Output the (x, y) coordinate of the center of the cell containing the given text.  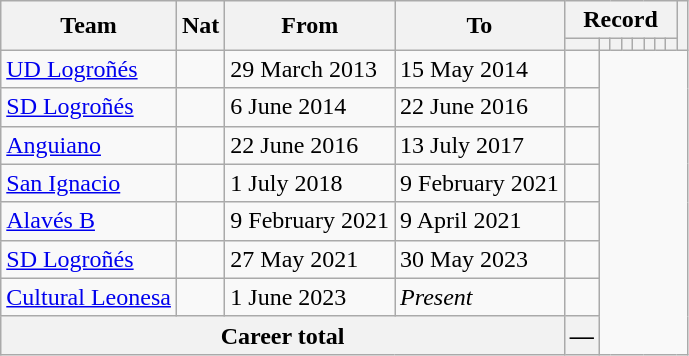
San Ignacio (89, 183)
UD Logroñés (89, 69)
Career total (283, 335)
Anguiano (89, 145)
27 May 2021 (310, 259)
Team (89, 26)
6 June 2014 (310, 107)
13 July 2017 (480, 145)
9 April 2021 (480, 221)
From (310, 26)
15 May 2014 (480, 69)
Alavés B (89, 221)
Record (620, 20)
— (582, 335)
Nat (200, 26)
1 July 2018 (310, 183)
30 May 2023 (480, 259)
29 March 2013 (310, 69)
1 June 2023 (310, 297)
Present (480, 297)
Cultural Leonesa (89, 297)
To (480, 26)
